Identify which cell holds the provided text, then report its (x, y) central coordinate. 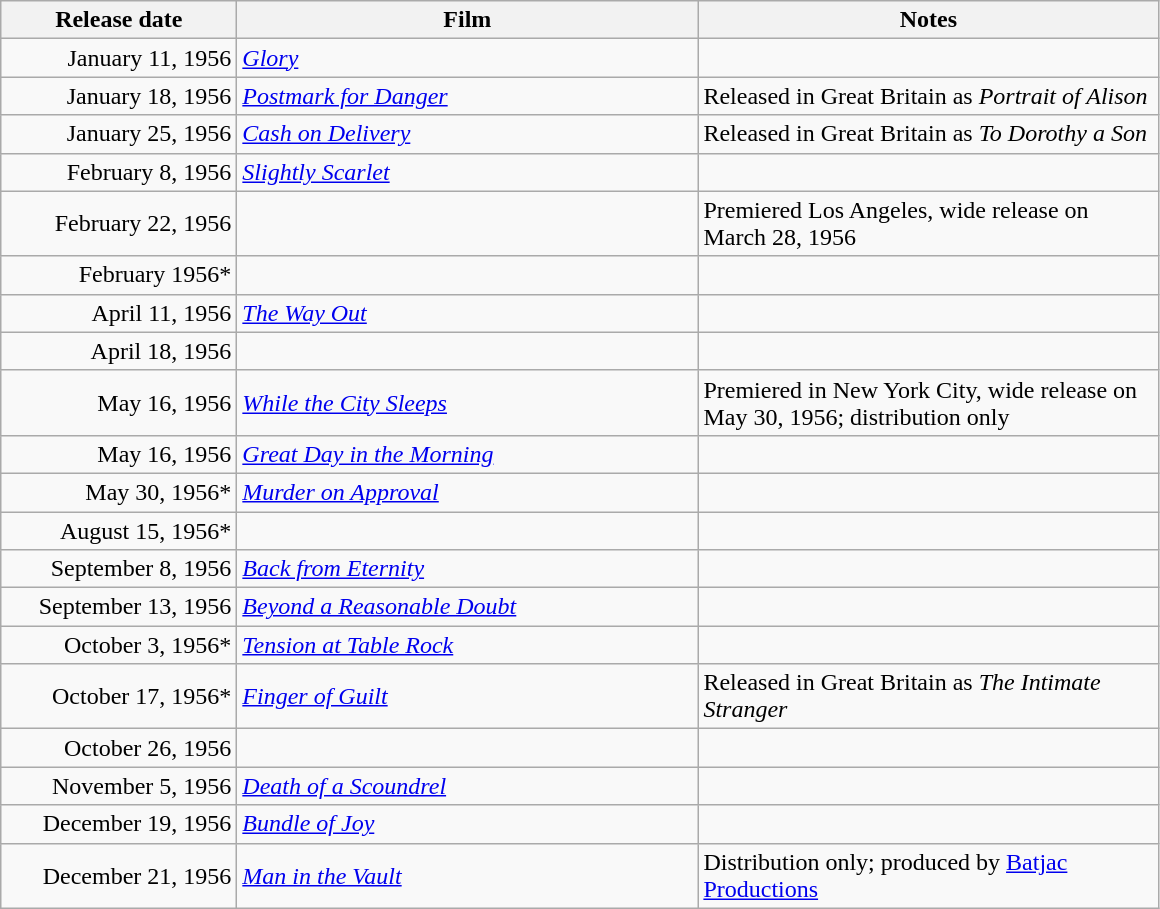
Tension at Table Rock (468, 645)
Murder on Approval (468, 492)
Glory (468, 58)
While the City Sleeps (468, 402)
January 11, 1956 (119, 58)
April 18, 1956 (119, 351)
Finger of Guilt (468, 696)
October 3, 1956* (119, 645)
Man in the Vault (468, 876)
Back from Eternity (468, 569)
Released in Great Britain as To Dorothy a Son (928, 134)
Released in Great Britain as The Intimate Stranger (928, 696)
Slightly Scarlet (468, 172)
Film (468, 20)
January 25, 1956 (119, 134)
Premiered in New York City, wide release on May 30, 1956; distribution only (928, 402)
May 30, 1956* (119, 492)
Cash on Delivery (468, 134)
October 26, 1956 (119, 748)
October 17, 1956* (119, 696)
Distribution only; produced by Batjac Productions (928, 876)
Release date (119, 20)
September 13, 1956 (119, 607)
January 18, 1956 (119, 96)
Notes (928, 20)
The Way Out (468, 313)
Bundle of Joy (468, 824)
February 8, 1956 (119, 172)
Beyond a Reasonable Doubt (468, 607)
Death of a Scoundrel (468, 786)
February 22, 1956 (119, 224)
Released in Great Britain as Portrait of Alison (928, 96)
April 11, 1956 (119, 313)
Great Day in the Morning (468, 454)
December 19, 1956 (119, 824)
November 5, 1956 (119, 786)
Premiered Los Angeles, wide release on March 28, 1956 (928, 224)
Postmark for Danger (468, 96)
December 21, 1956 (119, 876)
August 15, 1956* (119, 531)
February 1956* (119, 275)
September 8, 1956 (119, 569)
